Locate the cell with the specified text and output its [X, Y] center coordinate. 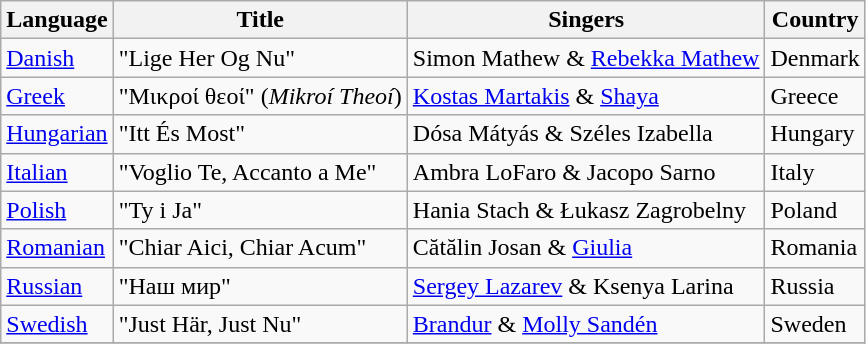
Ambra LoFaro & Jacopo Sarno [586, 172]
Cătălin Josan & Giulia [586, 248]
"Μικροί θεοί" (Mikroí Theoí) [260, 96]
Simon Mathew & Rebekka Mathew [586, 58]
Sweden [815, 324]
Swedish [57, 324]
Danish [57, 58]
Title [260, 20]
Polish [57, 210]
Brandur & Molly Sandén [586, 324]
Greek [57, 96]
"Наш мир" [260, 286]
Poland [815, 210]
Hungary [815, 134]
Sergey Lazarev & Ksenya Larina [586, 286]
Romania [815, 248]
Kostas Martakis & Shaya [586, 96]
"Itt És Most" [260, 134]
Dósa Mátyás & Széles Izabella [586, 134]
Italy [815, 172]
Russian [57, 286]
"Just Här, Just Nu" [260, 324]
Hania Stach & Łukasz Zagrobelny [586, 210]
Italian [57, 172]
Russia [815, 286]
Denmark [815, 58]
Greece [815, 96]
Singers [586, 20]
"Lige Her Og Nu" [260, 58]
Hungarian [57, 134]
"Voglio Te, Accanto a Me" [260, 172]
Romanian [57, 248]
"Chiar Aici, Chiar Acum" [260, 248]
"Ty i Ja" [260, 210]
Country [815, 20]
Language [57, 20]
